Scan for the cell matching the given text and deliver its [X, Y] coordinate at center. 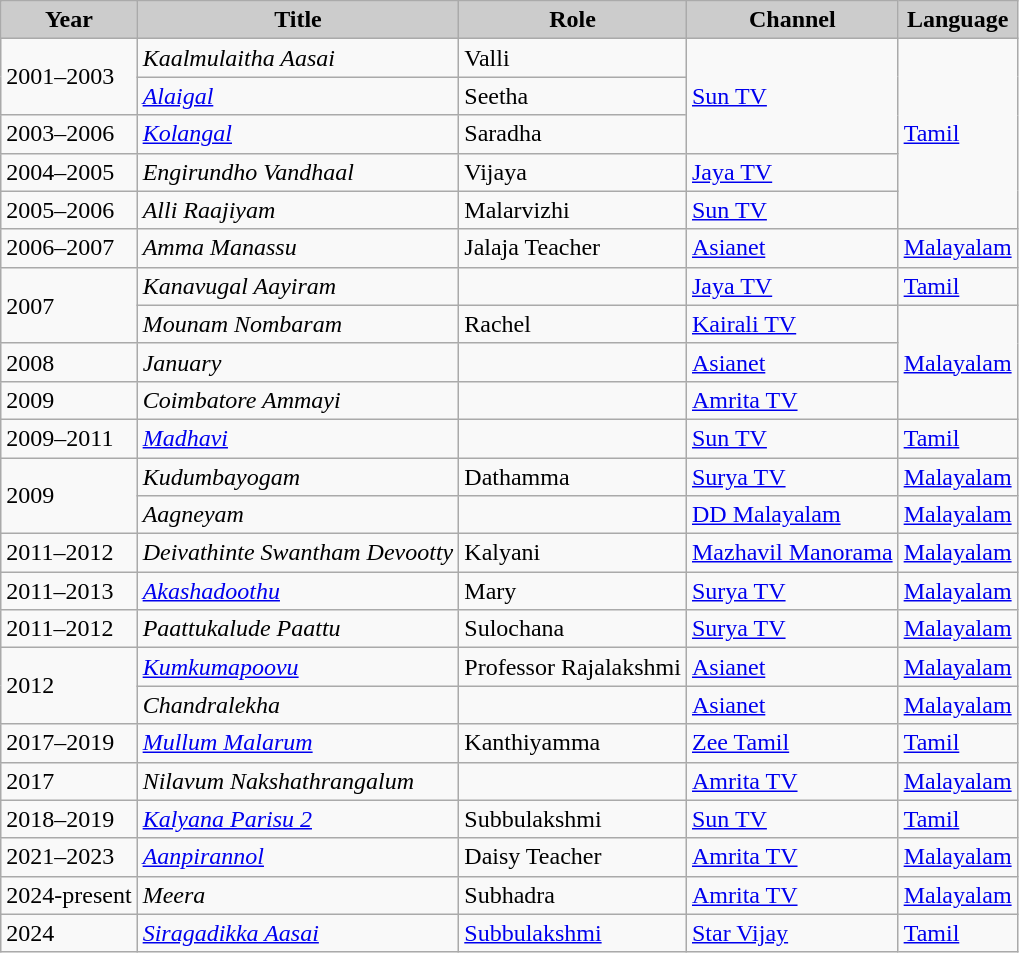
Kudumbayogam [298, 477]
Aanpirannol [298, 857]
2018–2019 [69, 819]
2024-present [69, 895]
Akashadoothu [298, 591]
2009–2011 [69, 438]
January [298, 362]
Rachel [573, 324]
DD Malayalam [792, 515]
Madhavi [298, 438]
Kolangal [298, 134]
2001–2003 [69, 77]
Kaalmulaitha Aasai [298, 58]
Mullum Malarum [298, 743]
Saradha [573, 134]
2008 [69, 362]
Kumkumapoovu [298, 667]
2005–2006 [69, 210]
2003–2006 [69, 134]
2017 [69, 781]
Alaigal [298, 96]
Channel [792, 20]
Professor Rajalakshmi [573, 667]
2006–2007 [69, 248]
Seetha [573, 96]
Aagneyam [298, 515]
Paattukalude Paattu [298, 629]
Coimbatore Ammayi [298, 400]
Meera [298, 895]
2011–2013 [69, 591]
Nilavum Nakshathrangalum [298, 781]
2017–2019 [69, 743]
2007 [69, 305]
Chandralekha [298, 705]
Mazhavil Manorama [792, 553]
Mounam Nombaram [298, 324]
Siragadikka Aasai [298, 933]
Title [298, 20]
2004–2005 [69, 172]
Daisy Teacher [573, 857]
Sulochana [573, 629]
Amma Manassu [298, 248]
Kalyana Parisu 2 [298, 819]
Star Vijay [792, 933]
Kalyani [573, 553]
Alli Raajiyam [298, 210]
Jalaja Teacher [573, 248]
Malarvizhi [573, 210]
2024 [69, 933]
Zee Tamil [792, 743]
Year [69, 20]
2021–2023 [69, 857]
Kairali TV [792, 324]
Role [573, 20]
Kanthiyamma [573, 743]
Mary [573, 591]
Language [958, 20]
Dathamma [573, 477]
Vijaya [573, 172]
Valli [573, 58]
Subhadra [573, 895]
2012 [69, 686]
Deivathinte Swantham Devootty [298, 553]
Engirundho Vandhaal [298, 172]
Kanavugal Aayiram [298, 286]
